Find where the given text appears and provide that cell's center as (X, Y) coordinate. 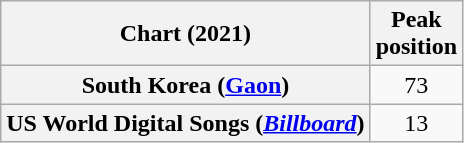
South Korea (Gaon) (186, 85)
13 (416, 123)
73 (416, 85)
Peakposition (416, 34)
Chart (2021) (186, 34)
US World Digital Songs (Billboard) (186, 123)
